Output the (X, Y) coordinate of the center of the cell containing the given text.  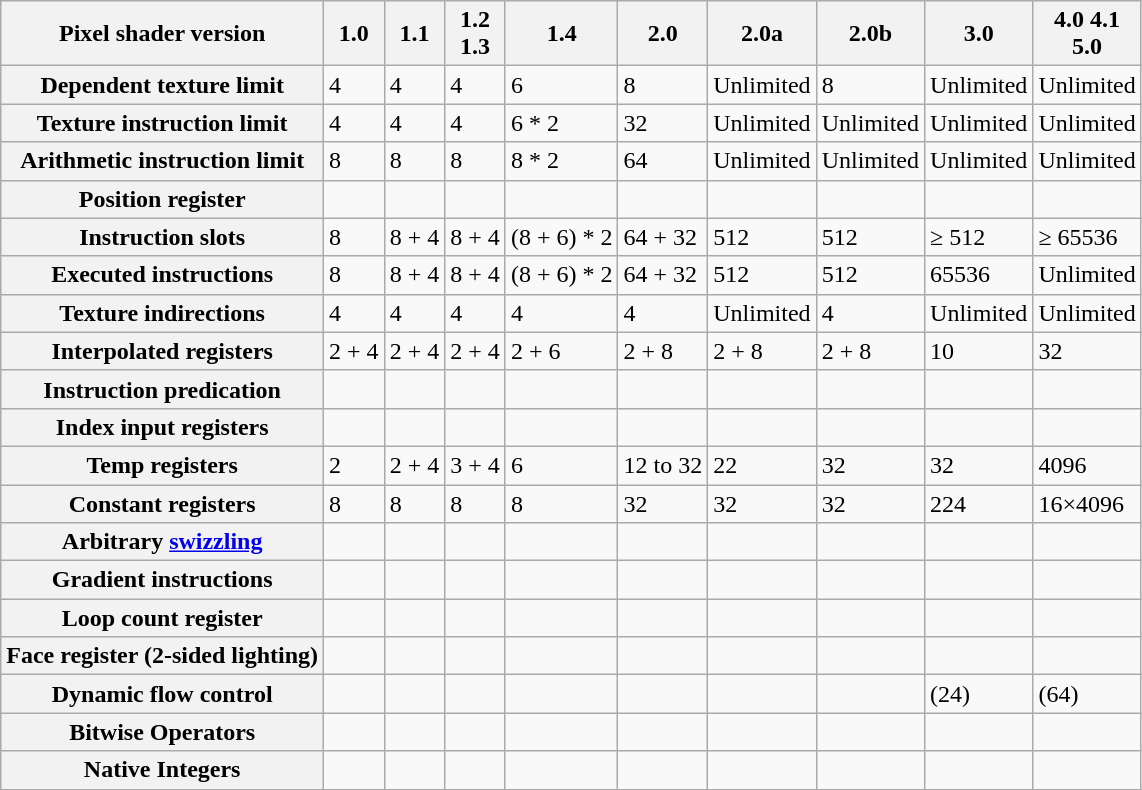
1.1 (414, 34)
6 * 2 (562, 123)
1.0 (354, 34)
Loop count register (162, 618)
Texture instruction limit (162, 123)
16×4096 (1087, 503)
224 (979, 503)
4.0 4.15.0 (1087, 34)
65536 (979, 275)
4096 (1087, 465)
Texture indirections (162, 313)
≥ 512 (979, 237)
Constant registers (162, 503)
Position register (162, 199)
Dependent texture limit (162, 85)
Instruction slots (162, 237)
Face register (2-sided lighting) (162, 656)
1.21.3 (476, 34)
22 (762, 465)
2.0a (762, 34)
Interpolated registers (162, 351)
3 + 4 (476, 465)
Pixel shader version (162, 34)
Executed instructions (162, 275)
64 (663, 161)
1.4 (562, 34)
Instruction predication (162, 389)
Dynamic flow control (162, 694)
2 + 6 (562, 351)
8 * 2 (562, 161)
Arbitrary swizzling (162, 542)
3.0 (979, 34)
2 (354, 465)
Temp registers (162, 465)
Index input registers (162, 427)
≥ 65536 (1087, 237)
Gradient instructions (162, 580)
Arithmetic instruction limit (162, 161)
2.0b (870, 34)
(64) (1087, 694)
(24) (979, 694)
Bitwise Operators (162, 732)
12 to 32 (663, 465)
Native Integers (162, 770)
2.0 (663, 34)
10 (979, 351)
